Identify which cell holds the provided text, then report its (x, y) central coordinate. 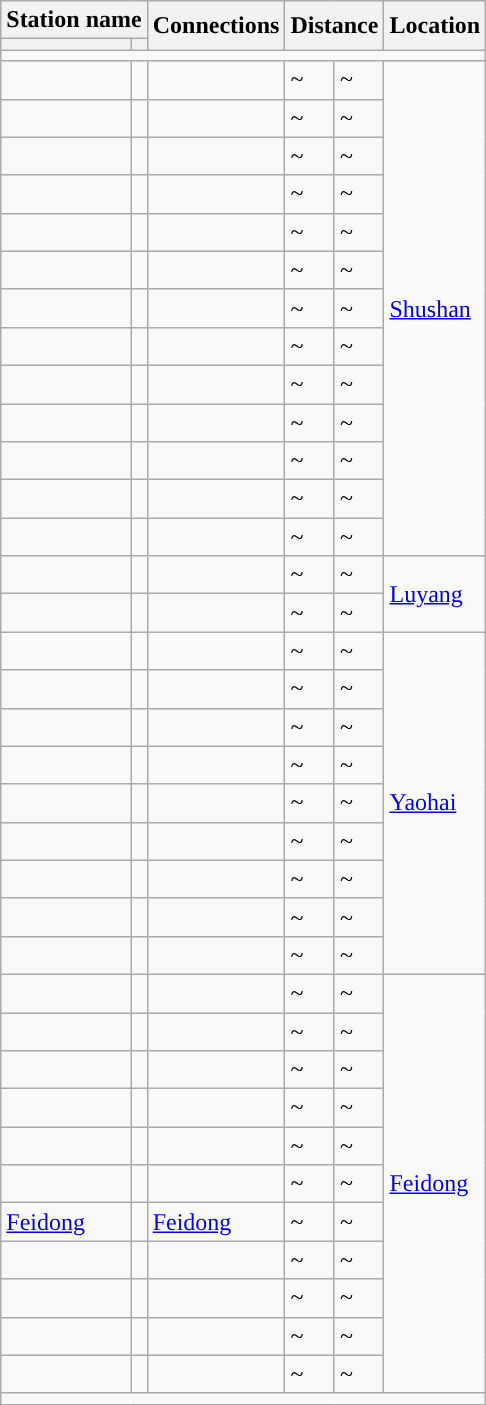
Connections (216, 26)
Distance (334, 26)
Station name (74, 20)
Yaohai (435, 804)
Shushan (435, 308)
Luyang (435, 594)
Location (435, 26)
